Return [x, y] of the center of cell containing provided text 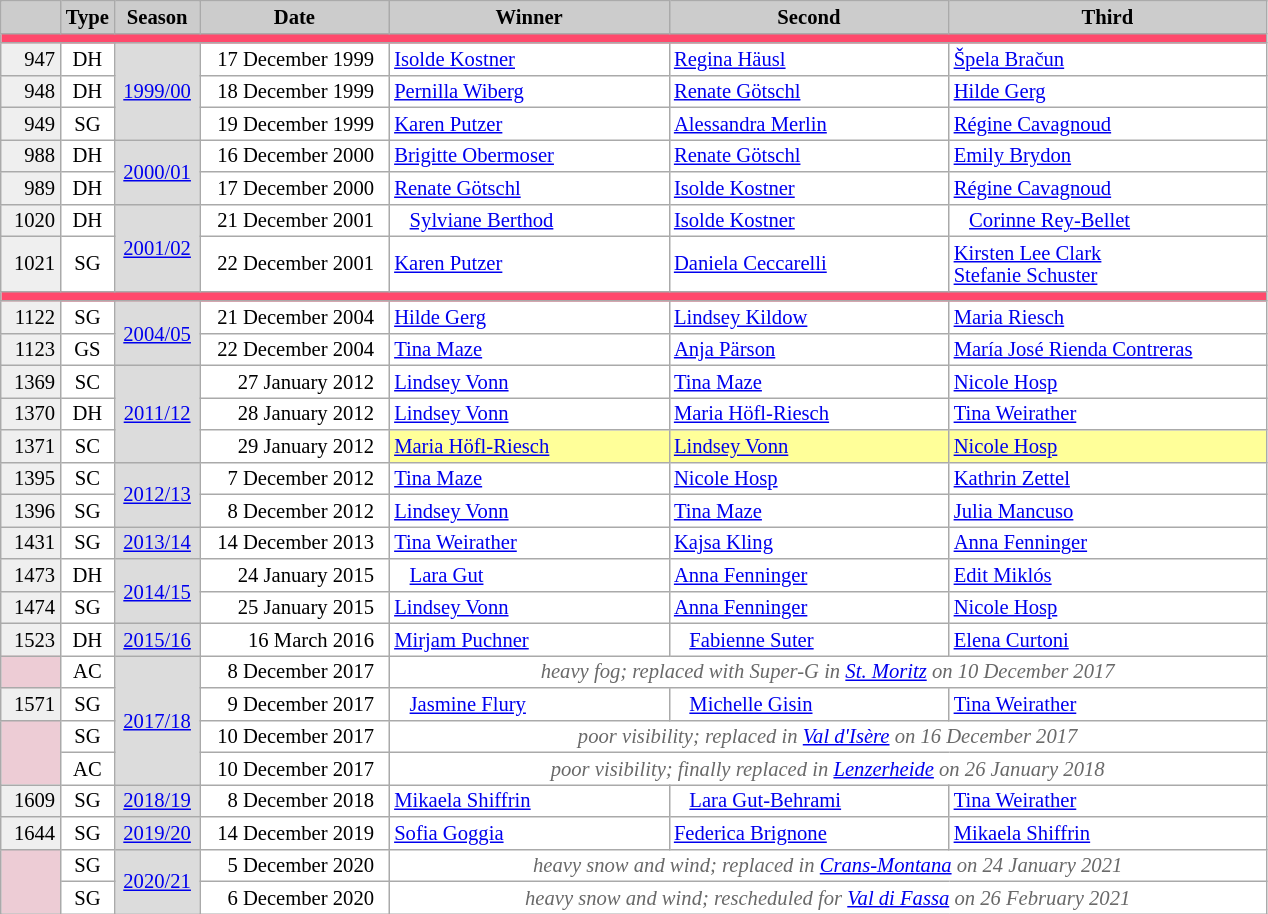
1369 [30, 381]
19 December 1999 [295, 123]
1523 [30, 639]
1999/00 [158, 90]
Lindsey Kildow [809, 316]
Sofia Goggia [529, 832]
Emily Brydon [1108, 155]
8 December 2017 [295, 671]
2017/18 [158, 720]
17 December 2000 [295, 188]
22 December 2001 [295, 264]
Third [1108, 16]
1396 [30, 510]
2013/14 [158, 542]
GS [88, 349]
Daniela Ceccarelli [809, 264]
Kirsten Lee Clark Stefanie Schuster [1108, 264]
2018/19 [158, 800]
heavy snow and wind; replaced in Crans-Montana on 24 January 2021 [828, 865]
1370 [30, 413]
27 January 2012 [295, 381]
2015/16 [158, 639]
Michelle Gisin [809, 704]
949 [30, 123]
Fabienne Suter [809, 639]
heavy fog; replaced with Super-G in St. Moritz on 10 December 2017 [828, 671]
Lara Gut-Behrami [809, 800]
2019/20 [158, 832]
Mirjam Puchner [529, 639]
2020/21 [158, 881]
Federica Brignone [809, 832]
Kathrin Zettel [1108, 478]
17 December 1999 [295, 58]
Second [809, 16]
8 December 2018 [295, 800]
1473 [30, 574]
Jasmine Flury [529, 704]
16 March 2016 [295, 639]
1431 [30, 542]
21 December 2001 [295, 220]
8 December 2012 [295, 510]
2014/15 [158, 590]
25 January 2015 [295, 607]
6 December 2020 [295, 897]
2001/02 [158, 248]
Sylviane Berthod [529, 220]
2000/01 [158, 171]
1395 [30, 478]
2011/12 [158, 414]
Pernilla Wiberg [529, 91]
Elena Curtoni [1108, 639]
9 December 2017 [295, 704]
1474 [30, 607]
16 December 2000 [295, 155]
Season [158, 16]
2004/05 [158, 332]
988 [30, 155]
947 [30, 58]
14 December 2019 [295, 832]
Julia Mancuso [1108, 510]
24 January 2015 [295, 574]
Date [295, 16]
5 December 2020 [295, 865]
1123 [30, 349]
29 January 2012 [295, 446]
948 [30, 91]
28 January 2012 [295, 413]
1644 [30, 832]
Corinne Rey-Bellet [1108, 220]
989 [30, 188]
Alessandra Merlin [809, 123]
14 December 2013 [295, 542]
18 December 1999 [295, 91]
poor visibility; finally replaced in Lenzerheide on 26 January 2018 [828, 768]
Kajsa Kling [809, 542]
22 December 2004 [295, 349]
Lara Gut [529, 574]
Winner [529, 16]
poor visibility; replaced in Val d'Isère on 16 December 2017 [828, 736]
Maria Riesch [1108, 316]
Špela Bračun [1108, 58]
María José Rienda Contreras [1108, 349]
21 December 2004 [295, 316]
heavy snow and wind; rescheduled for Val di Fassa on 26 February 2021 [828, 897]
7 December 2012 [295, 478]
1609 [30, 800]
Anja Pärson [809, 349]
1020 [30, 220]
Brigitte Obermoser [529, 155]
1021 [30, 264]
1571 [30, 704]
1122 [30, 316]
Edit Miklós [1108, 574]
Type [88, 16]
1371 [30, 446]
Regina Häusl [809, 58]
2012/13 [158, 494]
